From the cell containing the given text, extract its center point as (X, Y) coordinate. 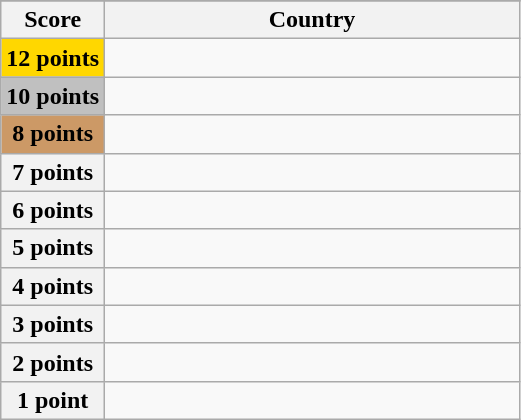
3 points (53, 324)
10 points (53, 96)
12 points (53, 58)
2 points (53, 362)
5 points (53, 248)
1 point (53, 400)
7 points (53, 172)
8 points (53, 134)
Country (312, 20)
6 points (53, 210)
Score (53, 20)
4 points (53, 286)
